Find where the given text appears and provide that cell's center as (X, Y) coordinate. 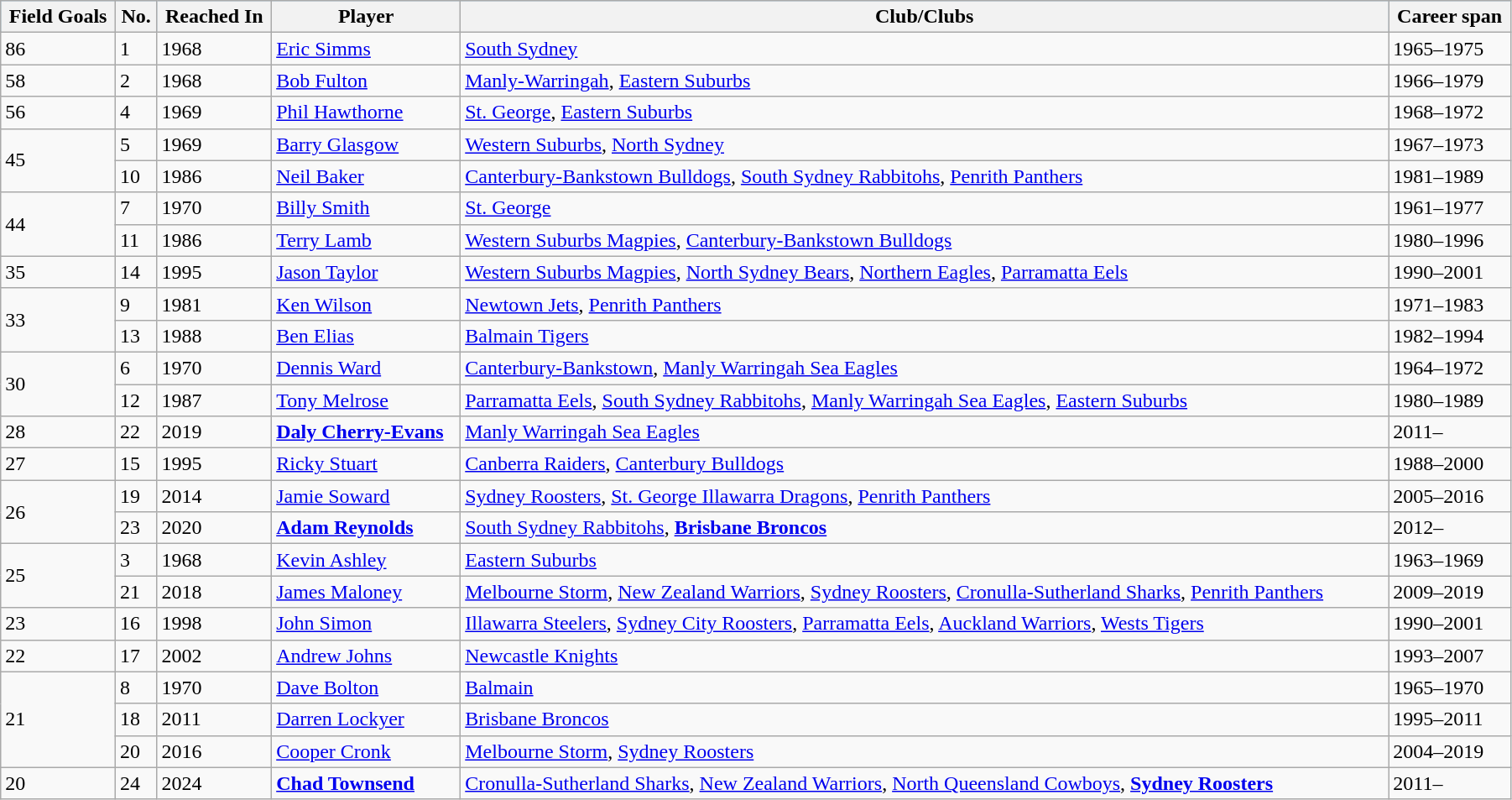
Newcastle Knights (925, 656)
Eric Simms (366, 49)
16 (136, 624)
Kevin Ashley (366, 560)
1981–1989 (1450, 176)
Dave Bolton (366, 688)
Jamie Soward (366, 496)
13 (136, 336)
7 (136, 208)
Parramatta Eels, South Sydney Rabbitohs, Manly Warringah Sea Eagles, Eastern Suburbs (925, 400)
Daly Cherry-Evans (366, 432)
1995–2011 (1450, 719)
1988–2000 (1450, 464)
Career span (1450, 17)
28 (59, 432)
Manly Warringah Sea Eagles (925, 432)
Western Suburbs, North Sydney (925, 144)
Melbourne Storm, Sydney Roosters (925, 751)
St. George (925, 208)
Melbourne Storm, New Zealand Warriors, Sydney Roosters, Cronulla-Sutherland Sharks, Penrith Panthers (925, 592)
2020 (215, 528)
1980–1996 (1450, 240)
1988 (215, 336)
Ken Wilson (366, 304)
2024 (215, 783)
1963–1969 (1450, 560)
2018 (215, 592)
9 (136, 304)
18 (136, 719)
John Simon (366, 624)
Terry Lamb (366, 240)
Brisbane Broncos (925, 719)
South Sydney Rabbitohs, Brisbane Broncos (925, 528)
Barry Glasgow (366, 144)
58 (59, 81)
Balmain (925, 688)
Illawarra Steelers, Sydney City Roosters, Parramatta Eels, Auckland Warriors, Wests Tigers (925, 624)
Dennis Ward (366, 368)
56 (59, 112)
1 (136, 49)
Cronulla-Sutherland Sharks, New Zealand Warriors, North Queensland Cowboys, Sydney Roosters (925, 783)
2014 (215, 496)
6 (136, 368)
4 (136, 112)
1980–1989 (1450, 400)
1968–1972 (1450, 112)
26 (59, 512)
27 (59, 464)
Canterbury-Bankstown, Manly Warringah Sea Eagles (925, 368)
2012– (1450, 528)
1965–1970 (1450, 688)
30 (59, 384)
44 (59, 224)
2 (136, 81)
No. (136, 17)
Canterbury-Bankstown Bulldogs, South Sydney Rabbitohs, Penrith Panthers (925, 176)
2004–2019 (1450, 751)
2005–2016 (1450, 496)
35 (59, 272)
Andrew Johns (366, 656)
Club/Clubs (925, 17)
Bob Fulton (366, 81)
2002 (215, 656)
1993–2007 (1450, 656)
Jason Taylor (366, 272)
2009–2019 (1450, 592)
Field Goals (59, 17)
Player (366, 17)
Neil Baker (366, 176)
1981 (215, 304)
14 (136, 272)
Phil Hawthorne (366, 112)
2011 (215, 719)
Manly-Warringah, Eastern Suburbs (925, 81)
1971–1983 (1450, 304)
1966–1979 (1450, 81)
24 (136, 783)
Chad Townsend (366, 783)
Canberra Raiders, Canterbury Bulldogs (925, 464)
St. George, Eastern Suburbs (925, 112)
Newtown Jets, Penrith Panthers (925, 304)
3 (136, 560)
Balmain Tigers (925, 336)
Adam Reynolds (366, 528)
Western Suburbs Magpies, North Sydney Bears, Northern Eagles, Parramatta Eels (925, 272)
Sydney Roosters, St. George Illawarra Dragons, Penrith Panthers (925, 496)
12 (136, 400)
2016 (215, 751)
Ben Elias (366, 336)
25 (59, 576)
2019 (215, 432)
15 (136, 464)
1961–1977 (1450, 208)
South Sydney (925, 49)
45 (59, 160)
19 (136, 496)
33 (59, 320)
Western Suburbs Magpies, Canterbury-Bankstown Bulldogs (925, 240)
Reached In (215, 17)
Ricky Stuart (366, 464)
Tony Melrose (366, 400)
8 (136, 688)
1987 (215, 400)
Cooper Cronk (366, 751)
17 (136, 656)
10 (136, 176)
1998 (215, 624)
86 (59, 49)
1964–1972 (1450, 368)
1982–1994 (1450, 336)
1965–1975 (1450, 49)
11 (136, 240)
James Maloney (366, 592)
Darren Lockyer (366, 719)
5 (136, 144)
Billy Smith (366, 208)
Eastern Suburbs (925, 560)
1967–1973 (1450, 144)
